From the cell containing the given text, extract its center point as (X, Y) coordinate. 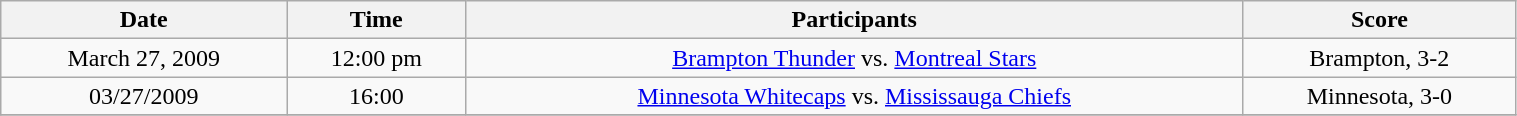
Brampton, 3-2 (1380, 58)
Minnesota Whitecaps vs. Mississauga Chiefs (854, 96)
03/27/2009 (144, 96)
Time (376, 20)
March 27, 2009 (144, 58)
16:00 (376, 96)
Score (1380, 20)
Participants (854, 20)
Minnesota, 3-0 (1380, 96)
12:00 pm (376, 58)
Date (144, 20)
Brampton Thunder vs. Montreal Stars (854, 58)
